Search for the cell housing the specified text and yield its (X, Y) center coordinate. 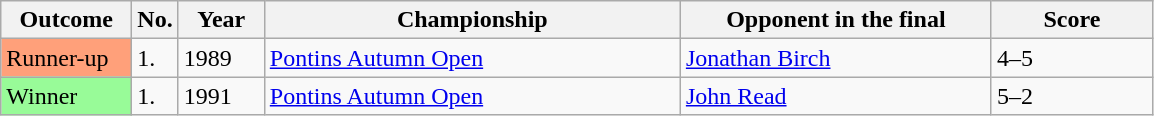
1991 (221, 96)
Championship (472, 20)
4–5 (1072, 58)
5–2 (1072, 96)
1989 (221, 58)
John Read (836, 96)
Year (221, 20)
Runner-up (66, 58)
Outcome (66, 20)
Score (1072, 20)
Opponent in the final (836, 20)
Jonathan Birch (836, 58)
No. (155, 20)
Winner (66, 96)
